Detect which cell encompasses the target text, then output its [x, y] center coordinate. 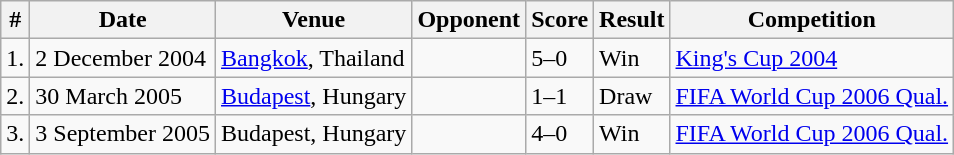
Result [632, 20]
Venue [314, 20]
1–1 [560, 96]
Date [123, 20]
Competition [812, 20]
3. [16, 134]
3 September 2005 [123, 134]
30 March 2005 [123, 96]
5–0 [560, 58]
Score [560, 20]
2. [16, 96]
1. [16, 58]
# [16, 20]
Draw [632, 96]
Bangkok, Thailand [314, 58]
4–0 [560, 134]
Opponent [469, 20]
King's Cup 2004 [812, 58]
2 December 2004 [123, 58]
